Pinpoint the cell where the given text exists, returning its [x, y] midpoint coordinate. 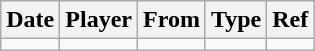
Ref [290, 20]
From [171, 20]
Date [30, 20]
Player [99, 20]
Type [236, 20]
